Output the (X, Y) coordinate of the center of the cell containing the given text.  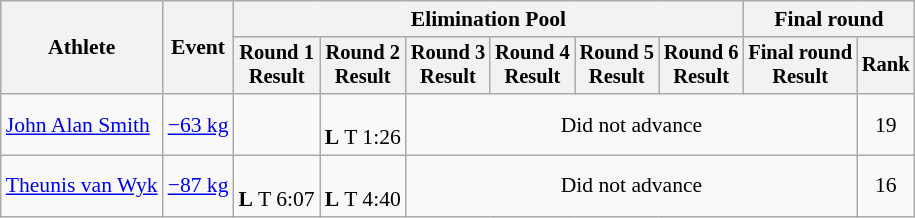
Final roundResult (800, 66)
L T 1:26 (363, 124)
Theunis van Wyk (82, 186)
L T 6:07 (277, 186)
John Alan Smith (82, 124)
Round 2Result (363, 66)
19 (886, 124)
Round 3Result (448, 66)
L T 4:40 (363, 186)
Round 6Result (701, 66)
Rank (886, 66)
16 (886, 186)
Round 5Result (617, 66)
Elimination Pool (489, 19)
Event (198, 48)
Round 1Result (277, 66)
−63 kg (198, 124)
Athlete (82, 48)
Final round (828, 19)
−87 kg (198, 186)
Round 4Result (532, 66)
